Provide the (x, y) coordinate of the cell's center where the given text is located.  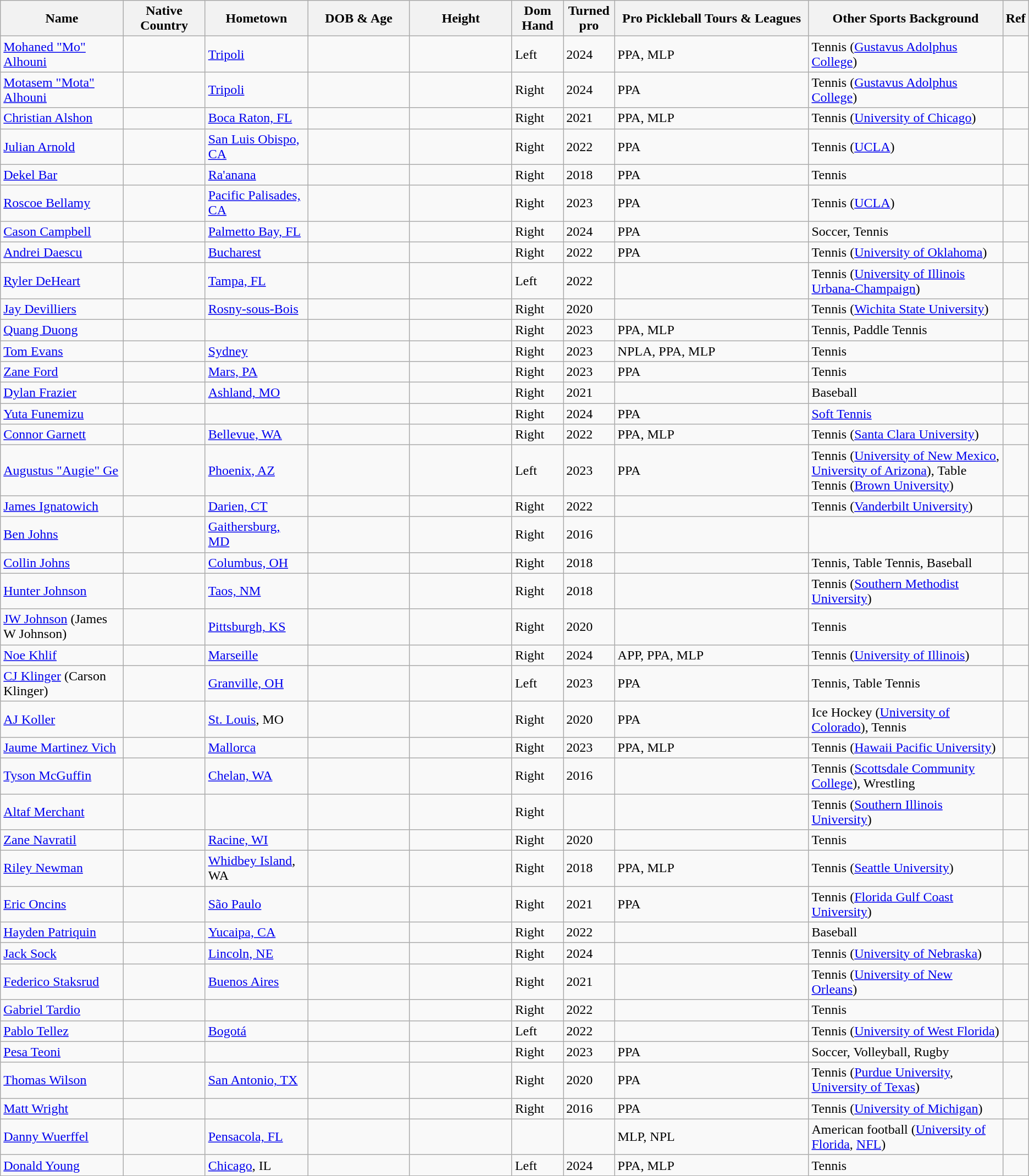
Zane Ford (62, 372)
Yucaipa, CA (256, 933)
Ryler DeHeart (62, 280)
Pesa Teoni (62, 1052)
Tennis, Table Tennis, Baseball (906, 563)
Mallorca (256, 747)
Phoenix, AZ (256, 470)
Jack Sock (62, 953)
Matt Wright (62, 1108)
Hunter Johnson (62, 591)
Dekel Bar (62, 175)
American football (University of Florida, NFL) (906, 1136)
Tyson McGuffin (62, 776)
Tennis (Purdue University, University of Texas) (906, 1080)
DOB & Age (359, 19)
Gaithersburg, MD (256, 534)
San Luis Obispo, CA (256, 146)
Granville, OH (256, 684)
Federico Staksrud (62, 981)
Name (62, 19)
Soccer, Tennis (906, 231)
Tennis, Table Tennis (906, 684)
Donald Young (62, 1165)
Tennis (University of Michigan) (906, 1108)
Danny Wuerffel (62, 1136)
Height (461, 19)
Palmetto Bay, FL (256, 231)
JW Johnson (James W Johnson) (62, 626)
Jay Devilliers (62, 309)
Quang Duong (62, 330)
Sydney (256, 351)
Bellevue, WA (256, 435)
Andrei Daescu (62, 252)
Hayden Patriquin (62, 933)
Tennis (University of New Orleans) (906, 981)
Altaf Merchant (62, 811)
Augustus "Augie" Ge (62, 470)
Tennis (University of New Mexico, University of Arizona), Table Tennis (Brown University) (906, 470)
Tennis (University of Chicago) (906, 118)
Collin Johns (62, 563)
Noe Khlif (62, 655)
St. Louis, MO (256, 719)
Tennis (University of Nebraska) (906, 953)
Ice Hockey (University of Colorado), Tennis (906, 719)
Ref (1016, 19)
Native Country (164, 19)
Taos, NM (256, 591)
Boca Raton, FL (256, 118)
Ben Johns (62, 534)
Julian Arnold (62, 146)
AJ Koller (62, 719)
Tennis (Southern Illinois University) (906, 811)
Jaume Martinez Vich (62, 747)
Mars, PA (256, 372)
Other Sports Background (906, 19)
Connor Garnett (62, 435)
Riley Newman (62, 868)
Pittsburgh, KS (256, 626)
Tennis (Hawaii Pacific University) (906, 747)
Tampa, FL (256, 280)
Rosny-sous-Bois (256, 309)
Pensacola, FL (256, 1136)
Thomas Wilson (62, 1080)
Tennis (University of Oklahoma) (906, 252)
Lincoln, NE (256, 953)
Marseille (256, 655)
Tennis (Seattle University) (906, 868)
Cason Campbell (62, 231)
Roscoe Bellamy (62, 203)
Tom Evans (62, 351)
Zane Navratil (62, 840)
Tennis (Vanderbilt University) (906, 506)
Racine, WI (256, 840)
Tennis, Paddle Tennis (906, 330)
Ashland, MO (256, 393)
Turned pro (589, 19)
Dylan Frazier (62, 393)
APP, PPA, MLP (711, 655)
Bogotá (256, 1031)
San Antonio, TX (256, 1080)
Tennis (Wichita State University) (906, 309)
Mohaned "Mo" Alhouni (62, 54)
Hometown (256, 19)
Eric Oncins (62, 905)
Motasem "Mota" Alhouni (62, 90)
Buenos Aires (256, 981)
Columbus, OH (256, 563)
Soccer, Volleyball, Rugby (906, 1052)
Tennis (Southern Methodist University) (906, 591)
Soft Tennis (906, 414)
Gabriel Tardio (62, 1010)
Chicago, IL (256, 1165)
Dom Hand (538, 19)
Ra'anana (256, 175)
Yuta Funemizu (62, 414)
São Paulo (256, 905)
Whidbey Island, WA (256, 868)
Tennis (Scottsdale Community College), Wrestling (906, 776)
Pablo Tellez (62, 1031)
Pro Pickleball Tours & Leagues (711, 19)
MLP, NPL (711, 1136)
Pacific Palisades, CA (256, 203)
Tennis (Florida Gulf Coast University) (906, 905)
NPLA, PPA, MLP (711, 351)
Christian Alshon (62, 118)
Tennis (University of Illinois) (906, 655)
Tennis (University of Illinois Urbana-Champaign) (906, 280)
Tennis (University of West Florida) (906, 1031)
Darien, CT (256, 506)
Bucharest (256, 252)
James Ignatowich (62, 506)
CJ Klinger (Carson Klinger) (62, 684)
Chelan, WA (256, 776)
Tennis (Santa Clara University) (906, 435)
